Provide the [X, Y] coordinate of the cell's center where the given text is located.  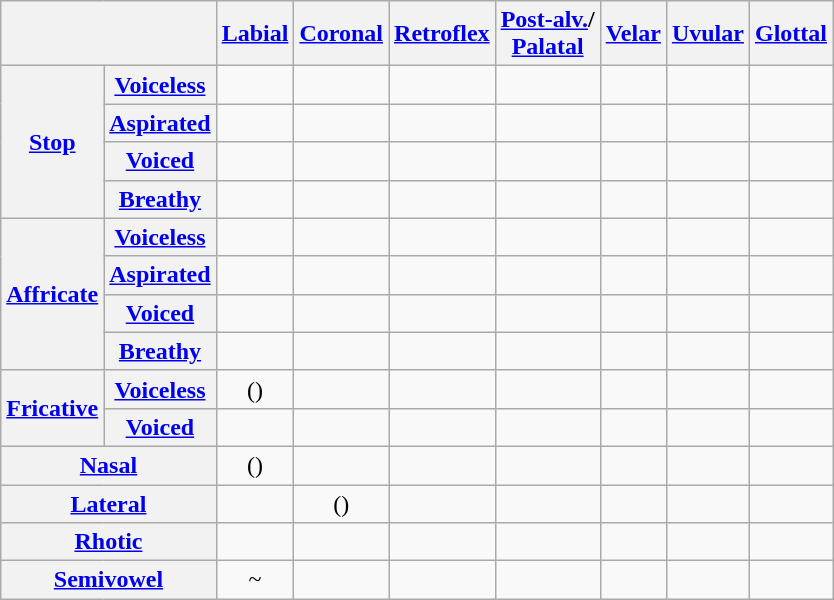
Rhotic [108, 542]
Semivowel [108, 580]
Fricative [52, 408]
Nasal [108, 465]
Affricate [52, 294]
Velar [633, 34]
~ [255, 580]
Retroflex [442, 34]
Coronal [342, 34]
Post-alv./Palatal [548, 34]
Glottal [790, 34]
Lateral [108, 503]
Uvular [708, 34]
Stop [52, 142]
Labial [255, 34]
